From the cell containing the given text, extract its center point as [X, Y] coordinate. 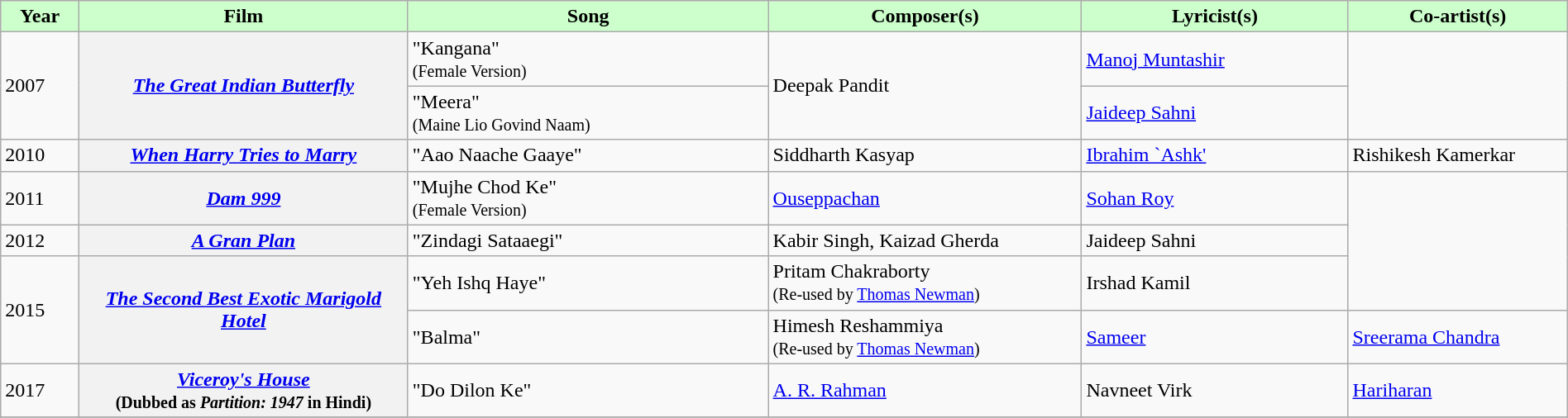
The Great Indian Butterfly [243, 86]
2010 [40, 155]
Siddharth Kasyap [925, 155]
Song [588, 17]
Co-artist(s) [1457, 17]
Composer(s) [925, 17]
"Aao Naache Gaaye" [588, 155]
A Gran Plan [243, 240]
When Harry Tries to Marry [243, 155]
"Meera"(Maine Lio Govind Naam) [588, 112]
A. R. Rahman [925, 390]
2012 [40, 240]
Kabir Singh, Kaizad Gherda [925, 240]
Sohan Roy [1215, 198]
Dam 999 [243, 198]
Lyricist(s) [1215, 17]
Ouseppachan [925, 198]
Year [40, 17]
Ibrahim `Ashk' [1215, 155]
2017 [40, 390]
Deepak Pandit [925, 86]
Sameer [1215, 337]
Himesh Reshammiya(Re-used by Thomas Newman) [925, 337]
Manoj Muntashir [1215, 59]
2011 [40, 198]
Hariharan [1457, 390]
Viceroy's House(Dubbed as Partition: 1947 in Hindi) [243, 390]
"Balma" [588, 337]
Irshad Kamil [1215, 283]
Sreerama Chandra [1457, 337]
Film [243, 17]
"Kangana"(Female Version) [588, 59]
2007 [40, 86]
"Zindagi Sataaegi" [588, 240]
"Mujhe Chod Ke"(Female Version) [588, 198]
"Do Dilon Ke" [588, 390]
Navneet Virk [1215, 390]
Rishikesh Kamerkar [1457, 155]
2015 [40, 310]
"Yeh Ishq Haye" [588, 283]
Pritam Chakraborty(Re-used by Thomas Newman) [925, 283]
The Second Best Exotic Marigold Hotel [243, 310]
